Extract the [x, y] coordinate from the center of the cell holding the provided text.  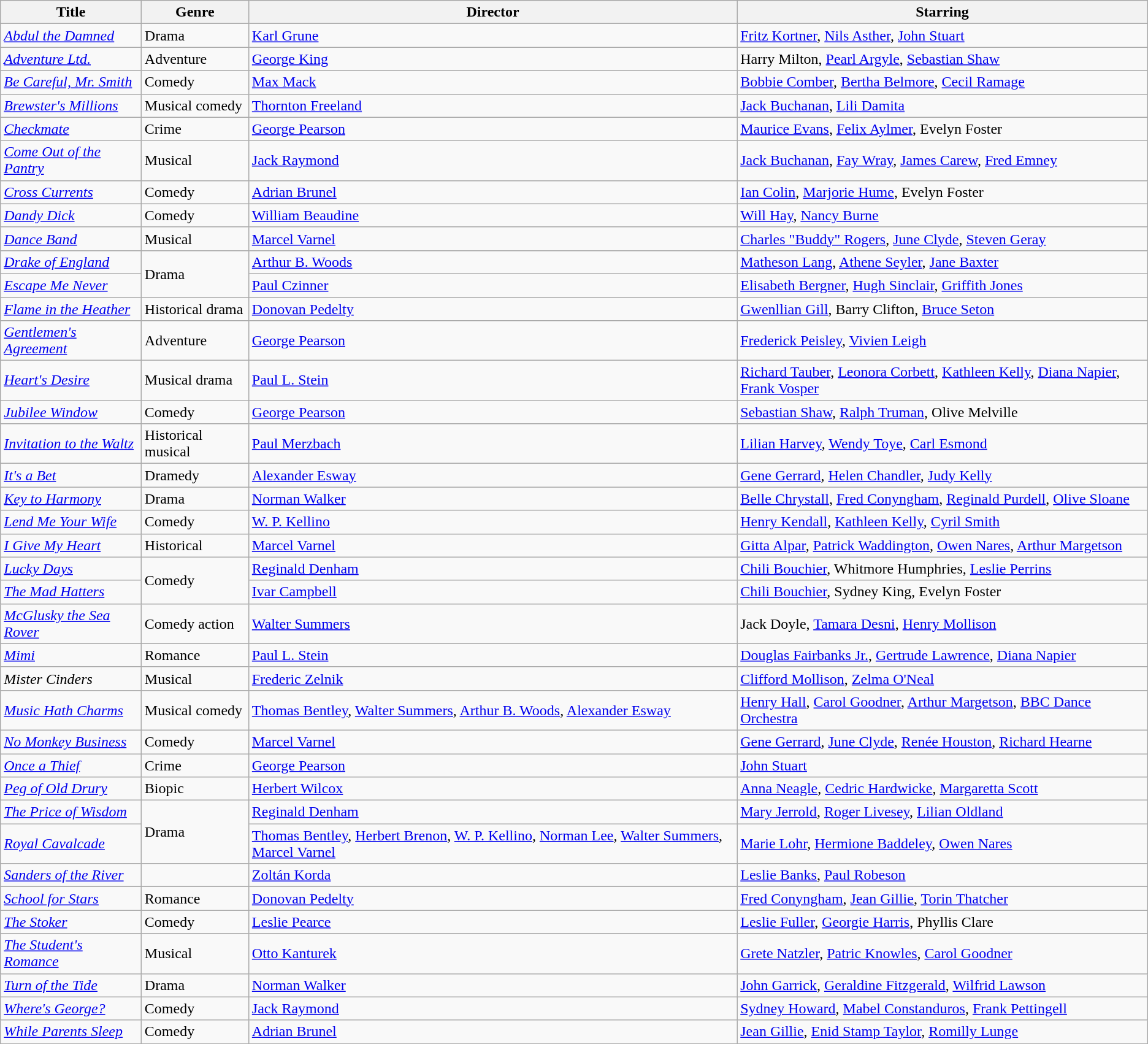
Gene Gerrard, Helen Chandler, Judy Kelly [943, 475]
Thomas Bentley, Herbert Brenon, W. P. Kellino, Norman Lee, Walter Summers, Marcel Varnel [492, 844]
Belle Chrystall, Fred Conyngham, Reginald Purdell, Olive Sloane [943, 499]
Henry Hall, Carol Goodner, Arthur Margetson, BBC Dance Orchestra [943, 710]
Maurice Evans, Felix Aylmer, Evelyn Foster [943, 129]
Frederic Zelnik [492, 678]
Dramedy [195, 475]
Richard Tauber, Leonora Corbett, Kathleen Kelly, Diana Napier, Frank Vosper [943, 380]
Gentlemen's Agreement [71, 341]
Thomas Bentley, Walter Summers, Arthur B. Woods, Alexander Esway [492, 710]
Jubilee Window [71, 412]
Gwenllian Gill, Barry Clifton, Bruce Seton [943, 309]
Paul Merzbach [492, 444]
Brewster's Millions [71, 106]
Jean Gillie, Enid Stamp Taylor, Romilly Lunge [943, 1032]
Jack Buchanan, Lili Damita [943, 106]
While Parents Sleep [71, 1032]
Sanders of the River [71, 875]
Leslie Banks, Paul Robeson [943, 875]
Dance Band [71, 239]
Comedy action [195, 623]
Invitation to the Waltz [71, 444]
Will Hay, Nancy Burne [943, 215]
Chili Bouchier, Sydney King, Evelyn Foster [943, 592]
Zoltán Korda [492, 875]
Harry Milton, Pearl Argyle, Sebastian Shaw [943, 59]
Karl Grune [492, 36]
Marie Lohr, Hermione Baddeley, Owen Nares [943, 844]
Alexander Esway [492, 475]
Musical drama [195, 380]
Music Hath Charms [71, 710]
McGlusky the Sea Rover [71, 623]
Checkmate [71, 129]
Walter Summers [492, 623]
Royal Cavalcade [71, 844]
Ivar Campbell [492, 592]
Gitta Alpar, Patrick Waddington, Owen Nares, Arthur Margetson [943, 545]
Title [71, 12]
Elisabeth Bergner, Hugh Sinclair, Griffith Jones [943, 285]
George King [492, 59]
Genre [195, 12]
Leslie Fuller, Georgie Harris, Phyllis Clare [943, 922]
Biopic [195, 789]
Thornton Freeland [492, 106]
Jack Doyle, Tamara Desni, Henry Mollison [943, 623]
Bobbie Comber, Bertha Belmore, Cecil Ramage [943, 82]
Adventure Ltd. [71, 59]
Otto Kanturek [492, 953]
Arthur B. Woods [492, 262]
Leslie Pearce [492, 922]
Fritz Kortner, Nils Asther, John Stuart [943, 36]
Come Out of the Pantry [71, 161]
Director [492, 12]
The Price of Wisdom [71, 812]
School for Stars [71, 899]
Historical musical [195, 444]
Douglas Fairbanks Jr., Gertrude Lawrence, Diana Napier [943, 655]
Lucky Days [71, 569]
Peg of Old Drury [71, 789]
The Mad Hatters [71, 592]
Mister Cinders [71, 678]
I Give My Heart [71, 545]
Jack Buchanan, Fay Wray, James Carew, Fred Emney [943, 161]
Key to Harmony [71, 499]
Cross Currents [71, 192]
Charles "Buddy" Rogers, June Clyde, Steven Geray [943, 239]
W. P. Kellino [492, 522]
Gene Gerrard, June Clyde, Renée Houston, Richard Hearne [943, 742]
Turn of the Tide [71, 985]
Sebastian Shaw, Ralph Truman, Olive Melville [943, 412]
Lend Me Your Wife [71, 522]
Where's George? [71, 1008]
John Garrick, Geraldine Fitzgerald, Wilfrid Lawson [943, 985]
Once a Thief [71, 765]
Historical drama [195, 309]
The Student's Romance [71, 953]
Be Careful, Mr. Smith [71, 82]
Heart's Desire [71, 380]
Dandy Dick [71, 215]
Historical [195, 545]
Frederick Peisley, Vivien Leigh [943, 341]
Anna Neagle, Cedric Hardwicke, Margaretta Scott [943, 789]
Mary Jerrold, Roger Livesey, Lilian Oldland [943, 812]
Matheson Lang, Athene Seyler, Jane Baxter [943, 262]
Grete Natzler, Patric Knowles, Carol Goodner [943, 953]
Herbert Wilcox [492, 789]
It's a Bet [71, 475]
Escape Me Never [71, 285]
Lilian Harvey, Wendy Toye, Carl Esmond [943, 444]
Henry Kendall, Kathleen Kelly, Cyril Smith [943, 522]
Ian Colin, Marjorie Hume, Evelyn Foster [943, 192]
Drake of England [71, 262]
No Monkey Business [71, 742]
Abdul the Damned [71, 36]
Paul Czinner [492, 285]
The Stoker [71, 922]
John Stuart [943, 765]
Starring [943, 12]
Chili Bouchier, Whitmore Humphries, Leslie Perrins [943, 569]
Sydney Howard, Mabel Constanduros, Frank Pettingell [943, 1008]
Fred Conyngham, Jean Gillie, Torin Thatcher [943, 899]
Mimi [71, 655]
Clifford Mollison, Zelma O'Neal [943, 678]
Max Mack [492, 82]
Flame in the Heather [71, 309]
William Beaudine [492, 215]
